Search for the cell housing the specified text and yield its (x, y) center coordinate. 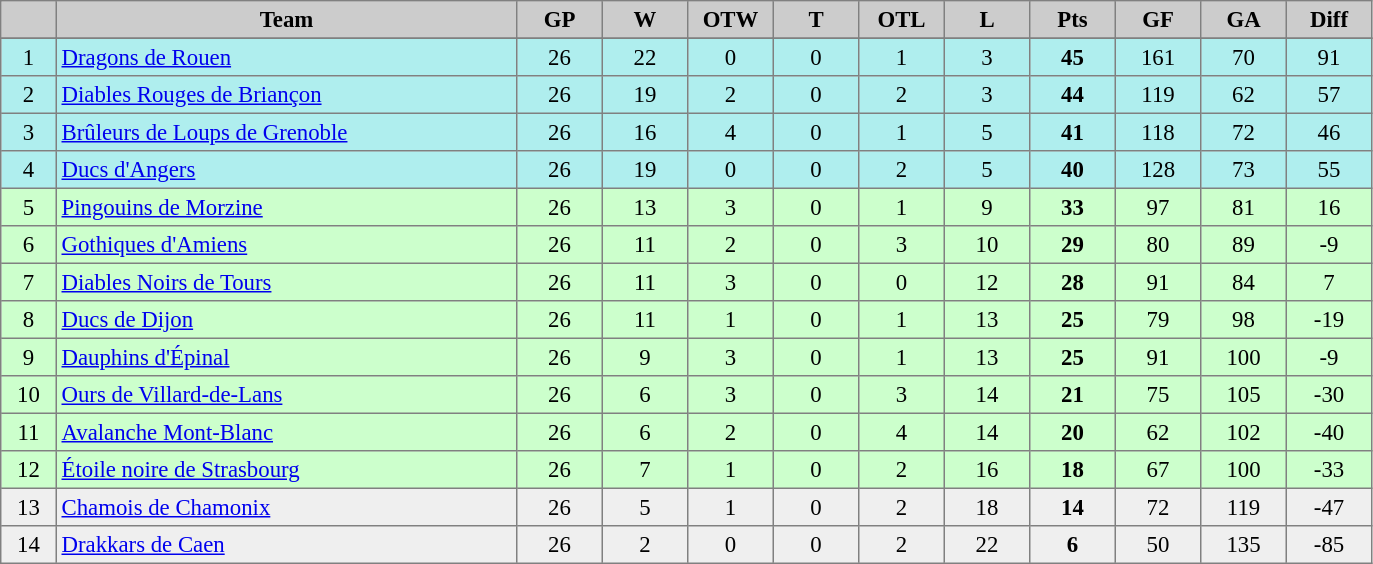
Drakkars de Caen (286, 545)
41 (1073, 132)
-47 (1329, 507)
OTL (902, 20)
Dragons de Rouen (286, 57)
GA (1244, 20)
OTW (731, 20)
70 (1244, 57)
80 (1158, 245)
-30 (1329, 395)
102 (1244, 432)
89 (1244, 245)
L (987, 20)
T (816, 20)
Diff (1329, 20)
Diables Rouges de Briançon (286, 95)
Ours de Villard-de-Lans (286, 395)
GF (1158, 20)
55 (1329, 170)
44 (1073, 95)
79 (1158, 320)
97 (1158, 207)
Pingouins de Morzine (286, 207)
Brûleurs de Loups de Grenoble (286, 132)
57 (1329, 95)
67 (1158, 470)
50 (1158, 545)
98 (1244, 320)
Team (286, 20)
84 (1244, 282)
Pts (1073, 20)
46 (1329, 132)
28 (1073, 282)
Gothiques d'Amiens (286, 245)
Chamois de Chamonix (286, 507)
135 (1244, 545)
W (645, 20)
161 (1158, 57)
105 (1244, 395)
-85 (1329, 545)
-33 (1329, 470)
GP (560, 20)
75 (1158, 395)
128 (1158, 170)
40 (1073, 170)
20 (1073, 432)
Dauphins d'Épinal (286, 357)
-19 (1329, 320)
Étoile noire de Strasbourg (286, 470)
81 (1244, 207)
-40 (1329, 432)
21 (1073, 395)
73 (1244, 170)
Ducs de Dijon (286, 320)
118 (1158, 132)
45 (1073, 57)
Diables Noirs de Tours (286, 282)
Ducs d'Angers (286, 170)
Avalanche Mont-Blanc (286, 432)
29 (1073, 245)
33 (1073, 207)
8 (29, 320)
